Extract the (X, Y) coordinate from the center of the cell holding the provided text.  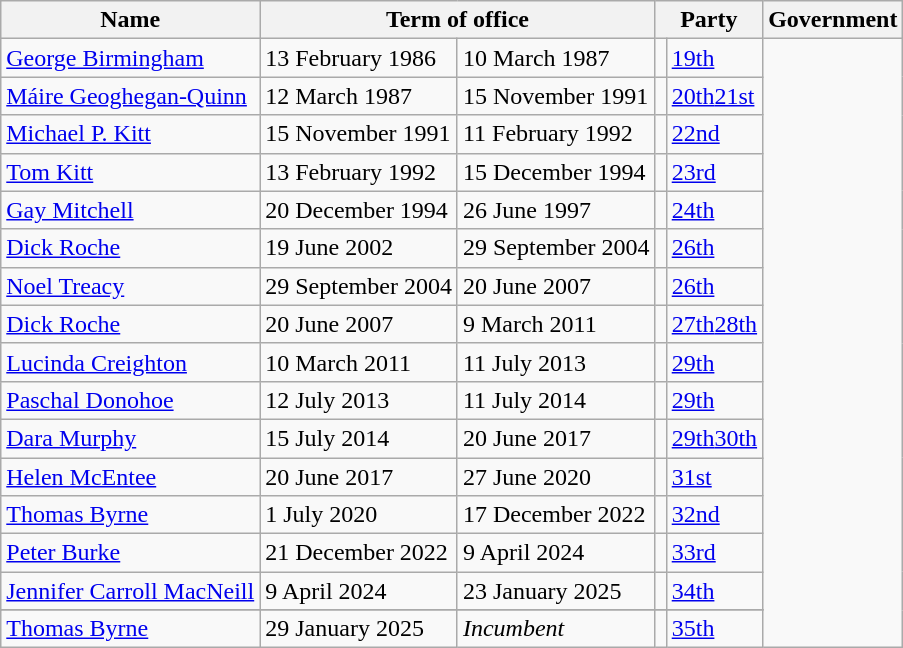
29 January 2025 (359, 629)
Party (708, 20)
20th21st (714, 96)
9 March 2011 (556, 324)
Government (833, 20)
Incumbent (556, 629)
12 July 2013 (359, 400)
31st (714, 477)
13 February 1986 (359, 58)
11 July 2014 (556, 400)
19 June 2002 (359, 248)
1 July 2020 (359, 515)
32nd (714, 515)
13 February 1992 (359, 172)
Lucinda Creighton (130, 362)
11 February 1992 (556, 134)
12 March 1987 (359, 96)
Peter Burke (130, 553)
Michael P. Kitt (130, 134)
George Birmingham (130, 58)
15 July 2014 (359, 438)
21 December 2022 (359, 553)
15 December 1994 (556, 172)
29th30th (714, 438)
23 January 2025 (556, 591)
35th (714, 629)
Term of office (458, 20)
33rd (714, 553)
19th (714, 58)
Tom Kitt (130, 172)
26 June 1997 (556, 210)
Noel Treacy (130, 286)
24th (714, 210)
23rd (714, 172)
10 March 1987 (556, 58)
20 December 1994 (359, 210)
11 July 2013 (556, 362)
27 June 2020 (556, 477)
27th28th (714, 324)
34th (714, 591)
Paschal Donohoe (130, 400)
Máire Geoghegan-Quinn (130, 96)
Jennifer Carroll MacNeill (130, 591)
17 December 2022 (556, 515)
Helen McEntee (130, 477)
Dara Murphy (130, 438)
22nd (714, 134)
10 March 2011 (359, 362)
Name (130, 20)
Gay Mitchell (130, 210)
